Extract the (x, y) coordinate from the center of the cell holding the provided text.  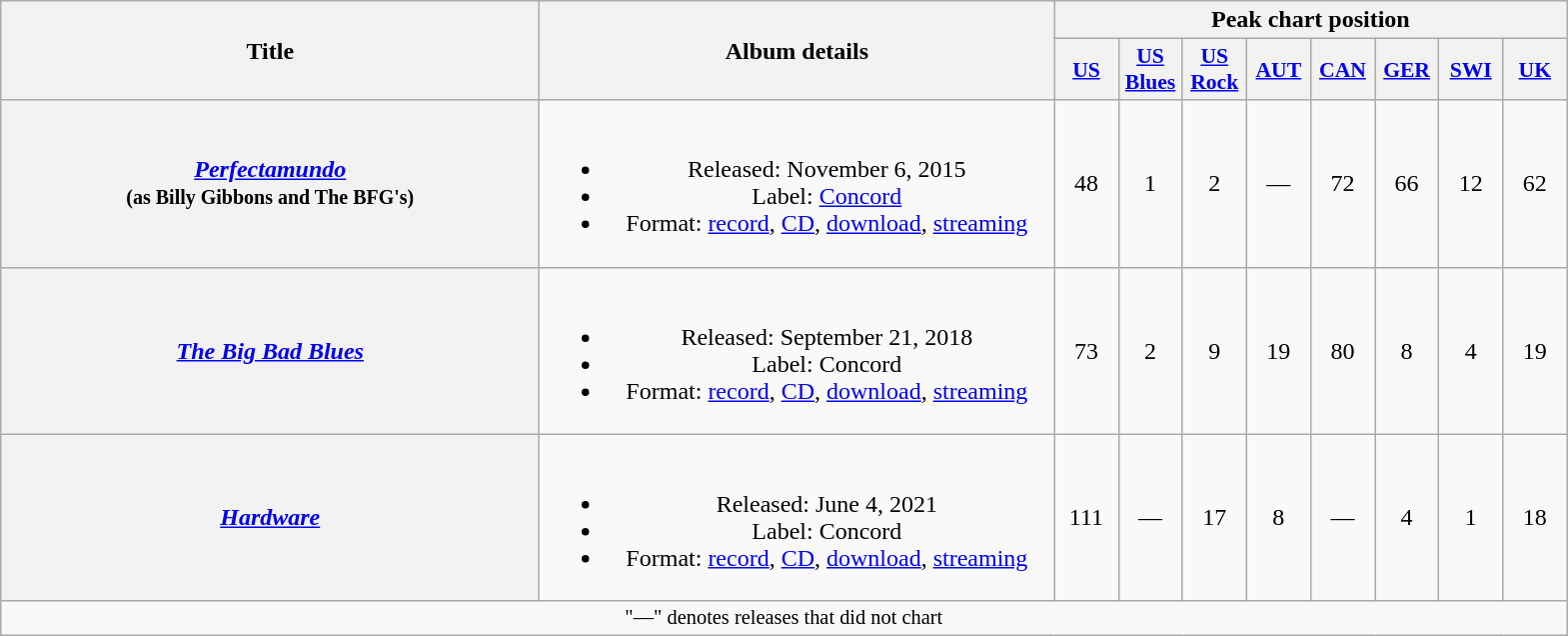
Hardware (270, 518)
CAN (1342, 70)
62 (1535, 184)
80 (1342, 350)
66 (1407, 184)
Title (270, 50)
Released: November 6, 2015Label: ConcordFormat: record, CD, download, streaming (797, 184)
9 (1214, 350)
The Big Bad Blues (270, 350)
Released: September 21, 2018Label: ConcordFormat: record, CD, download, streaming (797, 350)
US Rock (1214, 70)
Peak chart position (1311, 20)
US (1086, 70)
111 (1086, 518)
GER (1407, 70)
"—" denotes releases that did not chart (784, 618)
UK (1535, 70)
18 (1535, 518)
72 (1342, 184)
US Blues (1150, 70)
73 (1086, 350)
Album details (797, 50)
SWI (1471, 70)
Perfectamundo(as Billy Gibbons and The BFG's) (270, 184)
Released: June 4, 2021Label: ConcordFormat: record, CD, download, streaming (797, 518)
48 (1086, 184)
AUT (1278, 70)
12 (1471, 184)
17 (1214, 518)
